Detect which cell encompasses the target text, then output its [x, y] center coordinate. 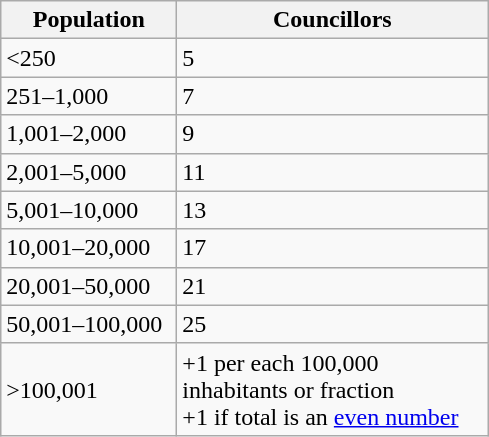
251–1,000 [89, 96]
9 [332, 134]
25 [332, 324]
20,001–50,000 [89, 286]
10,001–20,000 [89, 248]
17 [332, 248]
11 [332, 172]
>100,001 [89, 389]
Population [89, 20]
7 [332, 96]
<250 [89, 58]
+1 per each 100,000 inhabitants or fraction+1 if total is an even number [332, 389]
13 [332, 210]
2,001–5,000 [89, 172]
50,001–100,000 [89, 324]
21 [332, 286]
5 [332, 58]
5,001–10,000 [89, 210]
1,001–2,000 [89, 134]
Councillors [332, 20]
